Locate the cell with the specified text and output its [X, Y] center coordinate. 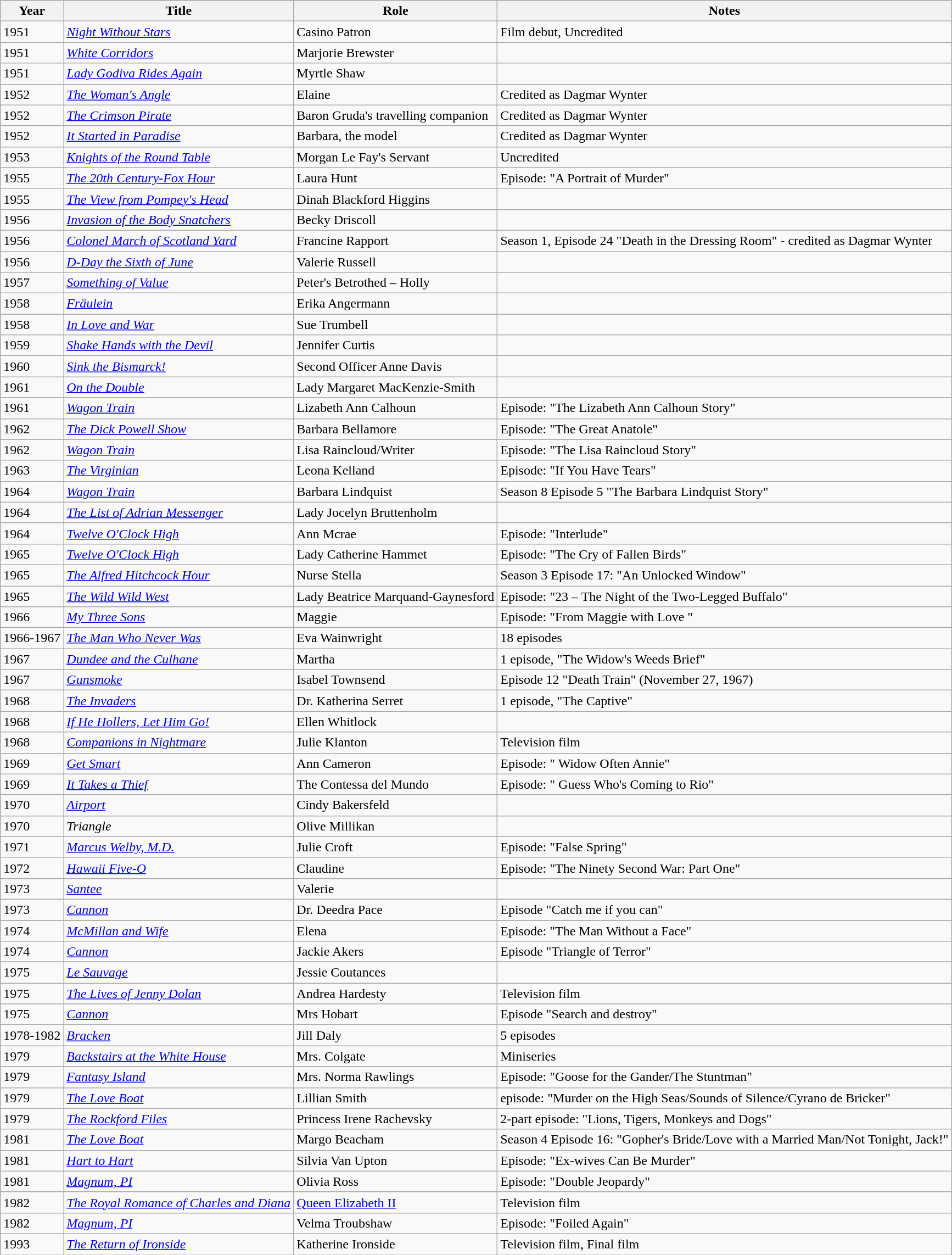
Episode "Search and destroy" [725, 1014]
It Started in Paradise [179, 136]
Night Without Stars [179, 32]
In Love and War [179, 325]
Bracken [179, 1035]
Episode: "Foiled Again" [725, 1223]
1960 [32, 366]
The Royal Romance of Charles and Diana [179, 1202]
Episode: " Guess Who's Coming to Rio" [725, 784]
Ann Cameron [395, 763]
Barbara, the model [395, 136]
1953 [32, 157]
Episode: "Ex-wives Can Be Murder" [725, 1161]
Airport [179, 805]
Episode: "The Lisa Raincloud Story" [725, 450]
Lady Margaret MacKenzie-Smith [395, 387]
Queen Elizabeth II [395, 1202]
1959 [32, 345]
Season 4 Episode 16: "Gopher's Bride/Love with a Married Man/Not Tonight, Jack!" [725, 1140]
Julie Klanton [395, 743]
Title [179, 11]
Eva Wainwright [395, 638]
On the Double [179, 387]
The Crimson Pirate [179, 115]
Lady Beatrice Marquand-Gaynesford [395, 596]
Uncredited [725, 157]
The Man Who Never Was [179, 638]
White Corridors [179, 53]
The Lives of Jenny Dolan [179, 994]
Santee [179, 889]
Role [395, 11]
Episode: "The Lizabeth Ann Calhoun Story" [725, 408]
Fantasy Island [179, 1077]
Episode 12 "Death Train" (November 27, 1967) [725, 680]
1972 [32, 868]
Laura Hunt [395, 178]
Something of Value [179, 283]
Gunsmoke [179, 680]
Elena [395, 931]
Backstairs at the White House [179, 1056]
Season 3 Episode 17: "An Unlocked Window" [725, 575]
Episode: "Double Jeopardy" [725, 1181]
My Three Sons [179, 617]
Colonel March of Scotland Yard [179, 241]
Andrea Hardesty [395, 994]
Myrtle Shaw [395, 74]
If He Hollers, Let Him Go! [179, 722]
Lady Catherine Hammet [395, 554]
1 episode, "The Captive" [725, 701]
Margo Beacham [395, 1140]
Dr. Deedra Pace [395, 910]
Sue Trumbell [395, 325]
Hawaii Five-O [179, 868]
1993 [32, 1244]
18 episodes [725, 638]
Second Officer Anne Davis [395, 366]
Valerie [395, 889]
1957 [32, 283]
Episode "Catch me if you can" [725, 910]
Jessie Coutances [395, 973]
Sink the Bismarck! [179, 366]
Shake Hands with the Devil [179, 345]
Jennifer Curtis [395, 345]
Companions in Nightmare [179, 743]
The Dick Powell Show [179, 429]
Becky Driscoll [395, 220]
Get Smart [179, 763]
The Wild Wild West [179, 596]
Film debut, Uncredited [725, 32]
Episode: "A Portrait of Murder" [725, 178]
The Return of Ironside [179, 1244]
Maggie [395, 617]
Episode: "From Maggie with Love " [725, 617]
Episode: "23 – The Night of the Two-Legged Buffalo" [725, 596]
Ellen Whitlock [395, 722]
The List of Adrian Messenger [179, 512]
Barbara Bellamore [395, 429]
Episode: "The Cry of Fallen Birds" [725, 554]
Cindy Bakersfeld [395, 805]
Mrs. Norma Rawlings [395, 1077]
Lady Godiva Rides Again [179, 74]
Lizabeth Ann Calhoun [395, 408]
Princess Irene Rachevsky [395, 1119]
Episode "Triangle of Terror" [725, 952]
Invasion of the Body Snatchers [179, 220]
The Invaders [179, 701]
Francine Rapport [395, 241]
Nurse Stella [395, 575]
Velma Troubshaw [395, 1223]
The 20th Century-Fox Hour [179, 178]
Baron Gruda's travelling companion [395, 115]
Hart to Hart [179, 1161]
The Alfred Hitchcock Hour [179, 575]
McMillan and Wife [179, 931]
Elaine [395, 94]
Miniseries [725, 1056]
Olive Millikan [395, 826]
The Rockford Files [179, 1119]
1 episode, "The Widow's Weeds Brief" [725, 659]
Marcus Welby, M.D. [179, 847]
Dr. Katherina Serret [395, 701]
Lillian Smith [395, 1098]
Lisa Raincloud/Writer [395, 450]
Silvia Van Upton [395, 1161]
Mrs Hobart [395, 1014]
Isabel Townsend [395, 680]
Year [32, 11]
Ann Mcrae [395, 533]
Jackie Akers [395, 952]
Jill Daly [395, 1035]
Peter's Betrothed – Holly [395, 283]
Episode: "The Great Anatole" [725, 429]
Katherine Ironside [395, 1244]
Barbara Lindquist [395, 492]
Claudine [395, 868]
Episode: " Widow Often Annie" [725, 763]
Olivia Ross [395, 1181]
Episode: "Goose for the Gander/The Stuntman" [725, 1077]
The Contessa del Mundo [395, 784]
Episode: "The Ninety Second War: Part One" [725, 868]
Fräulein [179, 304]
Episode: "The Man Without a Face" [725, 931]
Mrs. Colgate [395, 1056]
2-part episode: "Lions, Tigers, Monkeys and Dogs" [725, 1119]
The View from Pompey's Head [179, 199]
5 episodes [725, 1035]
Valerie Russell [395, 262]
Dundee and the Culhane [179, 659]
Episode: "Interlude" [725, 533]
D-Day the Sixth of June [179, 262]
Lady Jocelyn Bruttenholm [395, 512]
The Woman's Angle [179, 94]
1966 [32, 617]
Episode: "If You Have Tears" [725, 471]
1978-1982 [32, 1035]
Knights of the Round Table [179, 157]
Dinah Blackford Higgins [395, 199]
Marjorie Brewster [395, 53]
Erika Angermann [395, 304]
Morgan Le Fay's Servant [395, 157]
1971 [32, 847]
Julie Croft [395, 847]
1963 [32, 471]
Episode: "False Spring" [725, 847]
Season 1, Episode 24 "Death in the Dressing Room" - credited as Dagmar Wynter [725, 241]
Television film, Final film [725, 1244]
Leona Kelland [395, 471]
Casino Patron [395, 32]
1966-1967 [32, 638]
Le Sauvage [179, 973]
Martha [395, 659]
The Virginian [179, 471]
episode: "Murder on the High Seas/Sounds of Silence/Cyrano de Bricker" [725, 1098]
Season 8 Episode 5 "The Barbara Lindquist Story" [725, 492]
Triangle [179, 826]
It Takes a Thief [179, 784]
Notes [725, 11]
